Extract the (X, Y) coordinate from the center of the cell holding the provided text.  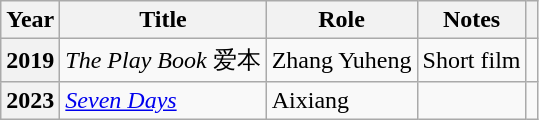
Short film (472, 60)
Title (163, 20)
Notes (472, 20)
Zhang Yuheng (342, 60)
Aixiang (342, 100)
Year (30, 20)
2019 (30, 60)
Role (342, 20)
Seven Days (163, 100)
2023 (30, 100)
The Play Book 爱本 (163, 60)
